Pinpoint the cell where the given text exists, returning its [x, y] midpoint coordinate. 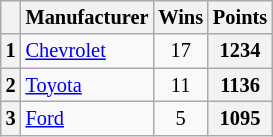
Ford [88, 118]
Toyota [88, 85]
1136 [240, 85]
1 [11, 51]
3 [11, 118]
1095 [240, 118]
5 [180, 118]
1234 [240, 51]
Manufacturer [88, 17]
Chevrolet [88, 51]
17 [180, 51]
Wins [180, 17]
11 [180, 85]
2 [11, 85]
Points [240, 17]
